Capture the cell that displays the provided text and extract its [x, y] central coordinate. 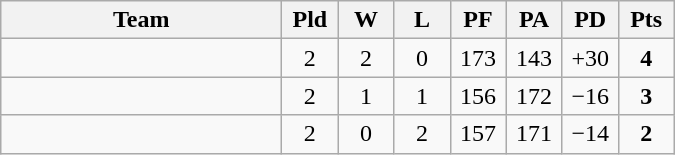
Pts [646, 20]
157 [478, 134]
−16 [590, 96]
L [422, 20]
+30 [590, 58]
3 [646, 96]
PF [478, 20]
−14 [590, 134]
PA [534, 20]
4 [646, 58]
156 [478, 96]
Pld [310, 20]
W [366, 20]
173 [478, 58]
143 [534, 58]
Team [142, 20]
PD [590, 20]
171 [534, 134]
172 [534, 96]
